Provide the [x, y] coordinate of the cell's center where the given text is located.  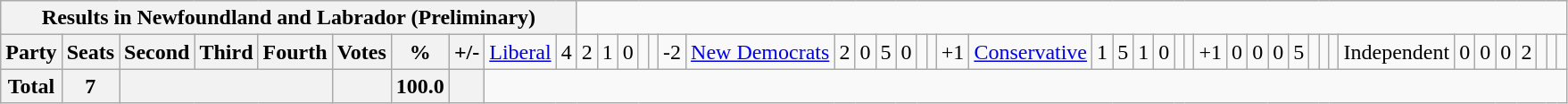
Independent [1397, 52]
Third [227, 52]
Seats [90, 52]
% [419, 52]
New Democrats [760, 52]
Party [31, 52]
Fourth [295, 52]
-2 [671, 52]
Total [31, 86]
Second [157, 52]
Liberal [520, 52]
7 [90, 86]
Results in Newfoundland and Labrador (Preliminary) [289, 18]
4 [566, 52]
100.0 [419, 86]
+/- [466, 52]
Conservative [1031, 52]
Votes [361, 52]
